From the cell containing the given text, extract its center point as [x, y] coordinate. 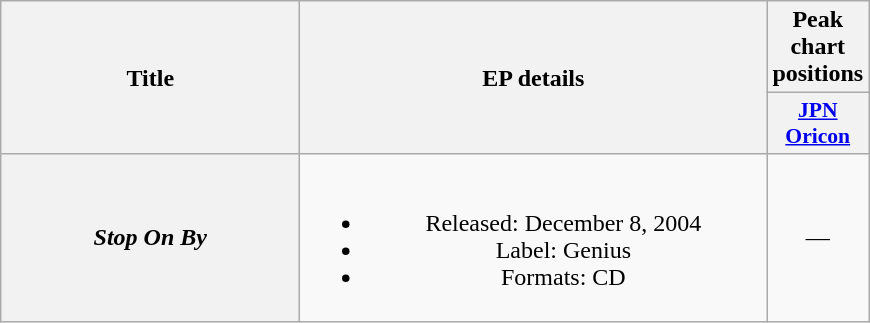
— [818, 238]
Title [150, 78]
Peakchartpositions [818, 47]
Stop On By [150, 238]
Released: December 8, 2004Label: GeniusFormats: CD [534, 238]
JPNOricon [818, 124]
EP details [534, 78]
